Extract the (X, Y) coordinate from the center of the cell holding the provided text.  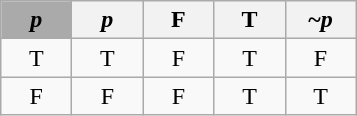
~p (320, 20)
